Identify which cell holds the provided text, then report its [X, Y] central coordinate. 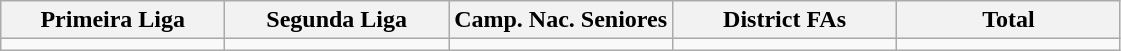
Total [1009, 20]
Primeira Liga [113, 20]
Camp. Nac. Seniores [561, 20]
Segunda Liga [337, 20]
District FAs [785, 20]
